Pinpoint the cell where the given text exists, returning its (X, Y) midpoint coordinate. 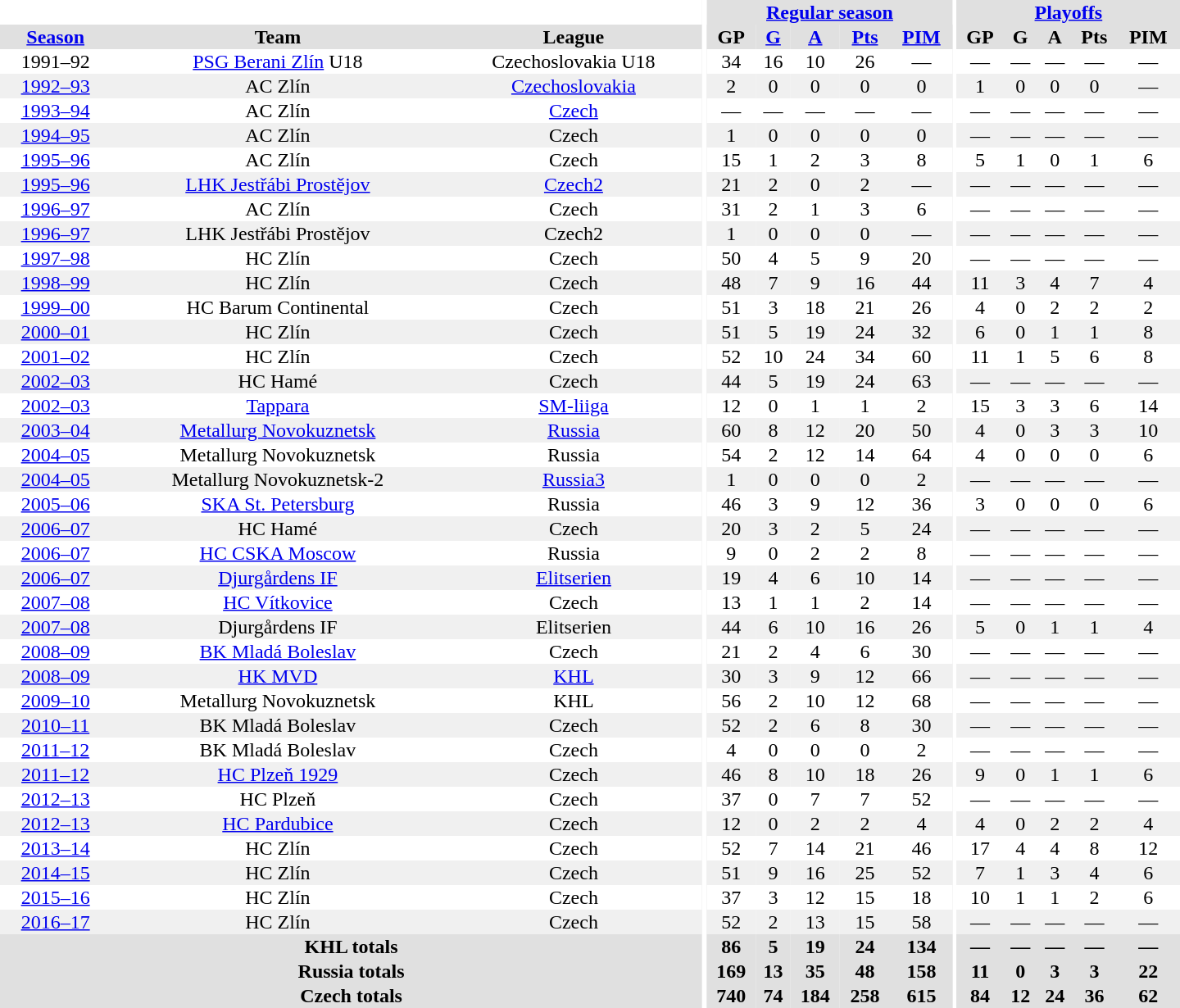
184 (816, 996)
1994–95 (56, 135)
25 (865, 873)
1997–98 (56, 258)
Team (277, 37)
HC Plzeň 1929 (277, 774)
KHL totals (351, 947)
56 (731, 701)
63 (921, 381)
1993–94 (56, 111)
62 (1149, 996)
615 (921, 996)
Regular season (829, 12)
2010–11 (56, 725)
68 (921, 701)
Czechoslovakia (574, 86)
54 (731, 455)
Czech totals (351, 996)
35 (816, 971)
Tappara (277, 406)
Metallurg Novokuznetsk-2 (277, 479)
2013–14 (56, 848)
86 (731, 947)
84 (980, 996)
Russia totals (351, 971)
22 (1149, 971)
158 (921, 971)
HC Barum Continental (277, 307)
HC Plzeň (277, 799)
Russia3 (574, 479)
2005–06 (56, 504)
PSG Berani Zlín U18 (277, 61)
2015–16 (56, 897)
HC Pardubice (277, 824)
2016–17 (56, 922)
2014–15 (56, 873)
HK MVD (277, 676)
HC CSKA Moscow (277, 553)
1998–99 (56, 283)
740 (731, 996)
58 (921, 922)
64 (921, 455)
1991–92 (56, 61)
SKA St. Petersburg (277, 504)
74 (774, 996)
HC Vítkovice (277, 602)
2003–04 (56, 430)
32 (921, 332)
Playoffs (1069, 12)
258 (865, 996)
169 (731, 971)
2000–01 (56, 332)
31 (731, 209)
1999–00 (56, 307)
1992–93 (56, 86)
66 (921, 676)
17 (980, 848)
134 (921, 947)
SM-liiga (574, 406)
Season (56, 37)
2009–10 (56, 701)
League (574, 37)
2001–02 (56, 356)
Czechoslovakia U18 (574, 61)
